Provide the (X, Y) coordinate of the cell's center where the given text is located.  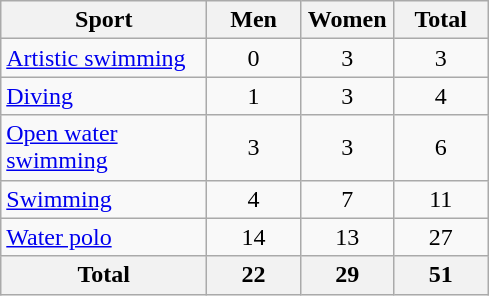
27 (441, 237)
Water polo (104, 237)
Artistic swimming (104, 58)
1 (254, 96)
13 (347, 237)
6 (441, 148)
22 (254, 275)
51 (441, 275)
14 (254, 237)
29 (347, 275)
0 (254, 58)
11 (441, 199)
Diving (104, 96)
Women (347, 20)
Open water swimming (104, 148)
Sport (104, 20)
Men (254, 20)
Swimming (104, 199)
7 (347, 199)
